Scan for the cell matching the given text and deliver its (x, y) coordinate at center. 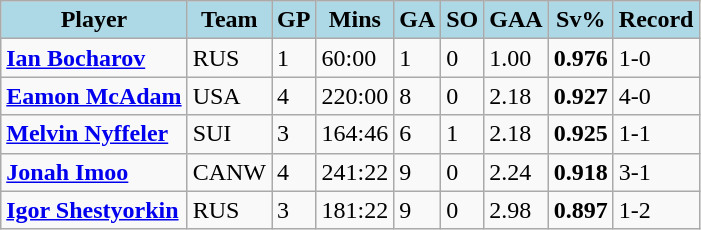
1-2 (656, 210)
SUI (229, 134)
CANW (229, 172)
2.24 (516, 172)
GA (418, 20)
GAA (516, 20)
2.98 (516, 210)
Jonah Imoo (94, 172)
USA (229, 96)
1-0 (656, 58)
Eamon McAdam (94, 96)
1.00 (516, 58)
0.927 (580, 96)
Igor Shestyorkin (94, 210)
SO (462, 20)
Record (656, 20)
Ian Bocharov (94, 58)
0.976 (580, 58)
6 (418, 134)
Mins (355, 20)
0.897 (580, 210)
60:00 (355, 58)
3-1 (656, 172)
164:46 (355, 134)
0.918 (580, 172)
241:22 (355, 172)
Sv% (580, 20)
181:22 (355, 210)
4-0 (656, 96)
Player (94, 20)
1-1 (656, 134)
Melvin Nyffeler (94, 134)
220:00 (355, 96)
0.925 (580, 134)
8 (418, 96)
Team (229, 20)
GP (294, 20)
